Output the [X, Y] coordinate of the center of the cell containing the given text.  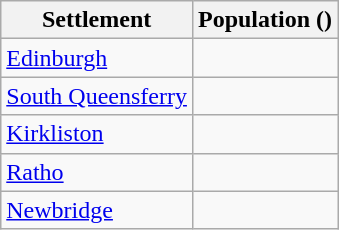
South Queensferry [97, 96]
Population () [264, 20]
Edinburgh [97, 58]
Kirkliston [97, 134]
Settlement [97, 20]
Ratho [97, 172]
Newbridge [97, 210]
